Output the (X, Y) coordinate of the center of the cell containing the given text.  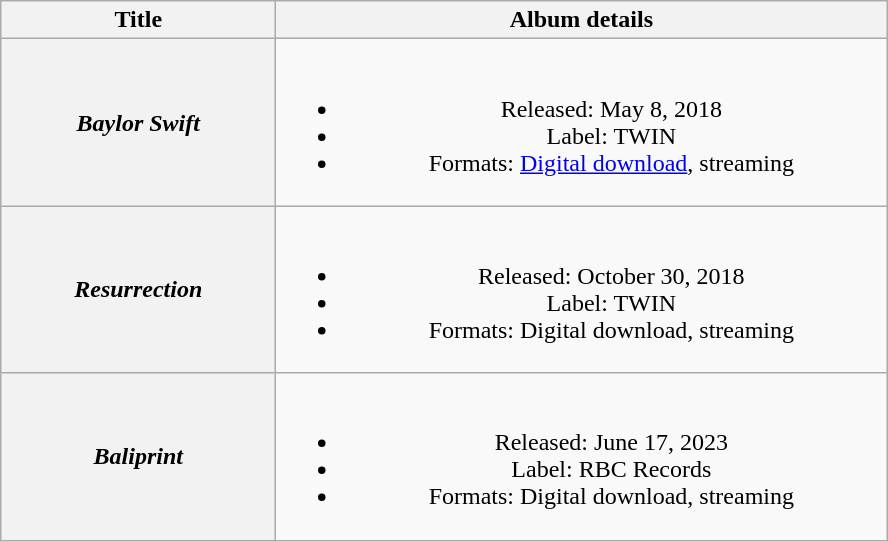
Baliprint (138, 456)
Released: May 8, 2018Label: TWINFormats: Digital download, streaming (582, 122)
Title (138, 20)
Released: June 17, 2023Label: RBC RecordsFormats: Digital download, streaming (582, 456)
Baylor Swift (138, 122)
Resurrection (138, 290)
Released: October 30, 2018Label: TWINFormats: Digital download, streaming (582, 290)
Album details (582, 20)
